Output the (x, y) coordinate of the center of the cell containing the given text.  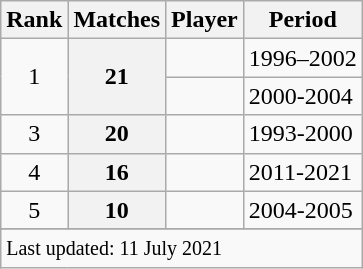
4 (34, 172)
2000-2004 (302, 96)
Matches (117, 20)
Player (205, 20)
2004-2005 (302, 210)
16 (117, 172)
20 (117, 134)
2011-2021 (302, 172)
1996–2002 (302, 58)
1 (34, 77)
Period (302, 20)
1993-2000 (302, 134)
Last updated: 11 July 2021 (182, 248)
5 (34, 210)
Rank (34, 20)
10 (117, 210)
3 (34, 134)
21 (117, 77)
